Identify which cell holds the provided text, then report its [x, y] central coordinate. 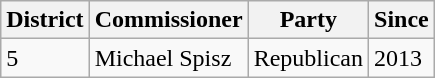
Michael Spisz [168, 58]
2013 [402, 58]
Since [402, 20]
Commissioner [168, 20]
5 [45, 58]
Republican [308, 58]
Party [308, 20]
District [45, 20]
